Detect which cell encompasses the target text, then output its [x, y] center coordinate. 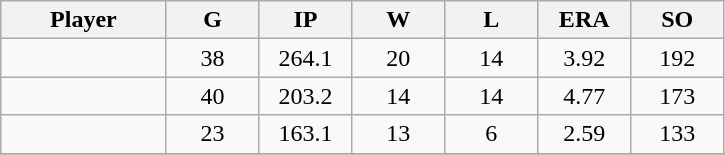
4.77 [584, 96]
203.2 [306, 96]
6 [492, 134]
Player [84, 20]
2.59 [584, 134]
133 [678, 134]
38 [212, 58]
ERA [584, 20]
163.1 [306, 134]
20 [398, 58]
13 [398, 134]
L [492, 20]
173 [678, 96]
192 [678, 58]
G [212, 20]
264.1 [306, 58]
W [398, 20]
IP [306, 20]
SO [678, 20]
3.92 [584, 58]
23 [212, 134]
40 [212, 96]
